Locate the cell with the specified text and output its [x, y] center coordinate. 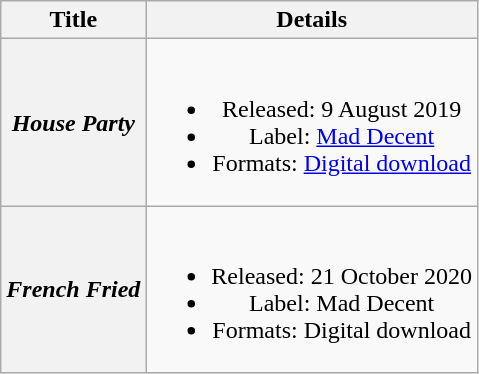
Title [74, 20]
House Party [74, 122]
Released: 9 August 2019Label: Mad DecentFormats: Digital download [312, 122]
Details [312, 20]
French Fried [74, 290]
Released: 21 October 2020Label: Mad DecentFormats: Digital download [312, 290]
